From the cell containing the given text, extract its center point as [x, y] coordinate. 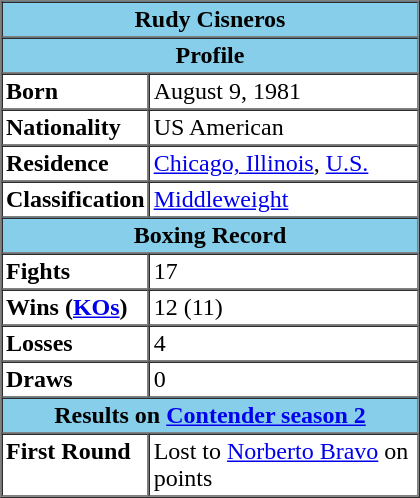
Middleweight [284, 200]
17 [284, 272]
August 9, 1981 [284, 92]
Draws [76, 380]
US American [284, 128]
Nationality [76, 128]
12 (11) [284, 308]
Losses [76, 344]
Boxing Record [210, 236]
Lost to Norberto Bravo on points [284, 466]
0 [284, 380]
First Round [76, 466]
Results on Contender season 2 [210, 416]
Rudy Cisneros [210, 20]
4 [284, 344]
Wins (KOs) [76, 308]
Fights [76, 272]
Classification [76, 200]
Residence [76, 164]
Profile [210, 56]
Born [76, 92]
Chicago, Illinois, U.S. [284, 164]
